For the text-containing cell, return its midpoint in [x, y] coordinate format. 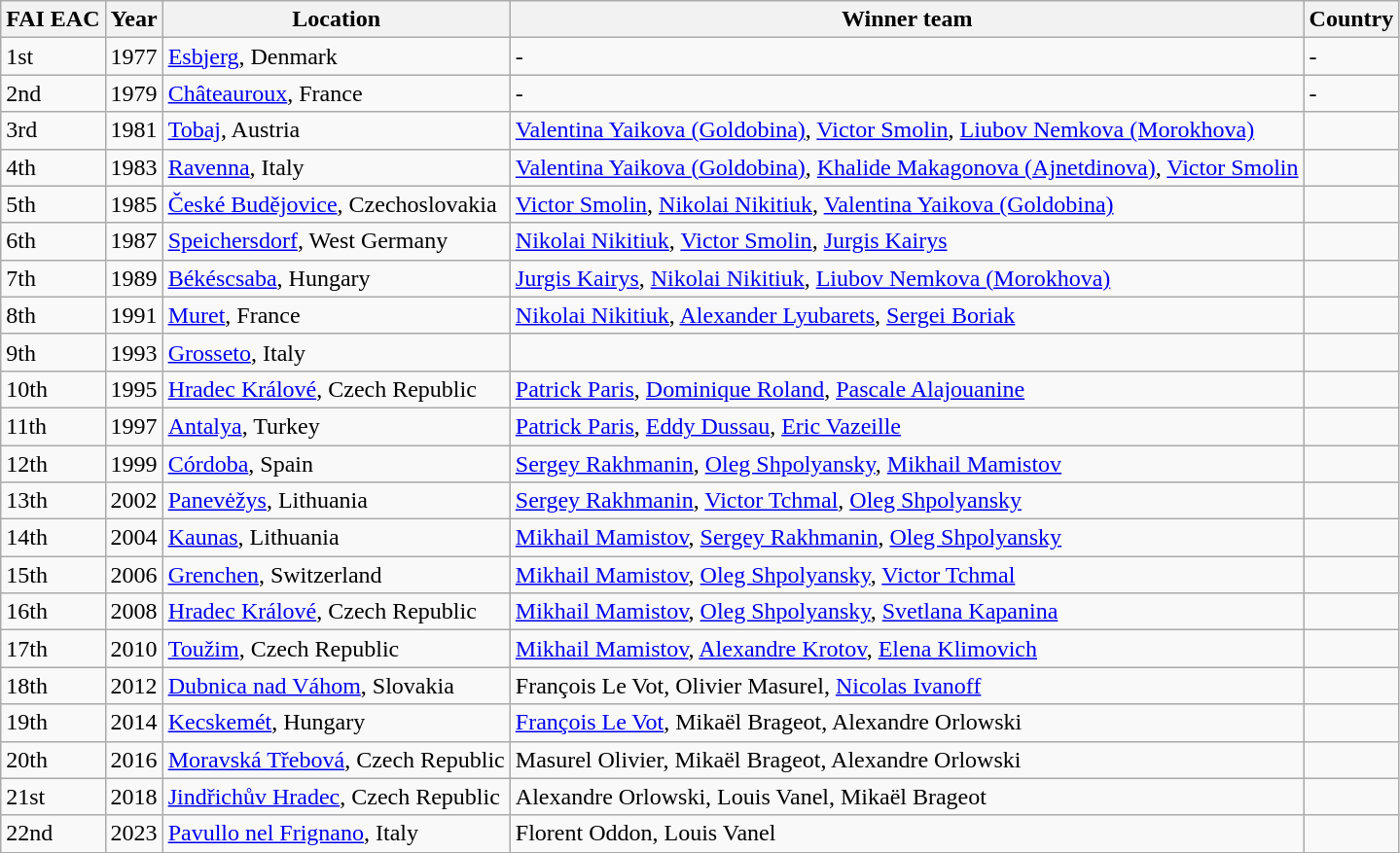
1st [53, 56]
1979 [134, 93]
Patrick Paris, Eddy Dussau, Eric Vazeille [907, 426]
Dubnica nad Váhom, Slovakia [337, 686]
Muret, France [337, 315]
Valentina Yaikova (Goldobina), Khalide Makagonova (Ajnetdinova), Victor Smolin [907, 167]
Nikolai Nikitiuk, Alexander Lyubarets, Sergei Boriak [907, 315]
Kaunas, Lithuania [337, 538]
1987 [134, 241]
2008 [134, 612]
1999 [134, 464]
Córdoba, Spain [337, 464]
FAI EAC [53, 19]
Moravská Třebová, Czech Republic [337, 760]
Châteauroux, France [337, 93]
5th [53, 204]
7th [53, 278]
Pavullo nel Frignano, Italy [337, 834]
Alexandre Orlowski, Louis Vanel, Mikaël Brageot [907, 797]
Ravenna, Italy [337, 167]
Békéscsaba, Hungary [337, 278]
Sergey Rakhmanin, Victor Tchmal, Oleg Shpolyansky [907, 501]
11th [53, 426]
Valentina Yaikova (Goldobina), Victor Smolin, Liubov Nemkova (Morokhova) [907, 130]
François Le Vot, Mikaël Brageot, Alexandre Orlowski [907, 723]
Sergey Rakhmanin, Oleg Shpolyansky, Mikhail Mamistov [907, 464]
1993 [134, 352]
22nd [53, 834]
Esbjerg, Denmark [337, 56]
Jurgis Kairys, Nikolai Nikitiuk, Liubov Nemkova (Morokhova) [907, 278]
Antalya, Turkey [337, 426]
12th [53, 464]
1995 [134, 389]
Grosseto, Italy [337, 352]
2004 [134, 538]
2nd [53, 93]
16th [53, 612]
10th [53, 389]
Toužim, Czech Republic [337, 649]
9th [53, 352]
Florent Oddon, Louis Vanel [907, 834]
21st [53, 797]
3rd [53, 130]
1989 [134, 278]
19th [53, 723]
1985 [134, 204]
2014 [134, 723]
18th [53, 686]
Jindřichův Hradec, Czech Republic [337, 797]
4th [53, 167]
Mikhail Mamistov, Oleg Shpolyansky, Svetlana Kapanina [907, 612]
17th [53, 649]
1977 [134, 56]
Mikhail Mamistov, Oleg Shpolyansky, Victor Tchmal [907, 575]
François Le Vot, Olivier Masurel, Nicolas Ivanoff [907, 686]
1983 [134, 167]
2012 [134, 686]
Masurel Olivier, Mikaël Brageot, Alexandre Orlowski [907, 760]
2018 [134, 797]
20th [53, 760]
1997 [134, 426]
Year [134, 19]
Panevėžys, Lithuania [337, 501]
1991 [134, 315]
Country [1351, 19]
2023 [134, 834]
2002 [134, 501]
15th [53, 575]
Tobaj, Austria [337, 130]
Nikolai Nikitiuk, Victor Smolin, Jurgis Kairys [907, 241]
13th [53, 501]
Mikhail Mamistov, Sergey Rakhmanin, Oleg Shpolyansky [907, 538]
2016 [134, 760]
Mikhail Mamistov, Alexandre Krotov, Elena Klimovich [907, 649]
Victor Smolin, Nikolai Nikitiuk, Valentina Yaikova (Goldobina) [907, 204]
Winner team [907, 19]
Speichersdorf, West Germany [337, 241]
6th [53, 241]
8th [53, 315]
Location [337, 19]
2010 [134, 649]
Grenchen, Switzerland [337, 575]
14th [53, 538]
2006 [134, 575]
Patrick Paris, Dominique Roland, Pascale Alajouanine [907, 389]
1981 [134, 130]
Kecskemét, Hungary [337, 723]
České Budějovice, Czechoslovakia [337, 204]
